Detect which cell encompasses the target text, then output its (X, Y) center coordinate. 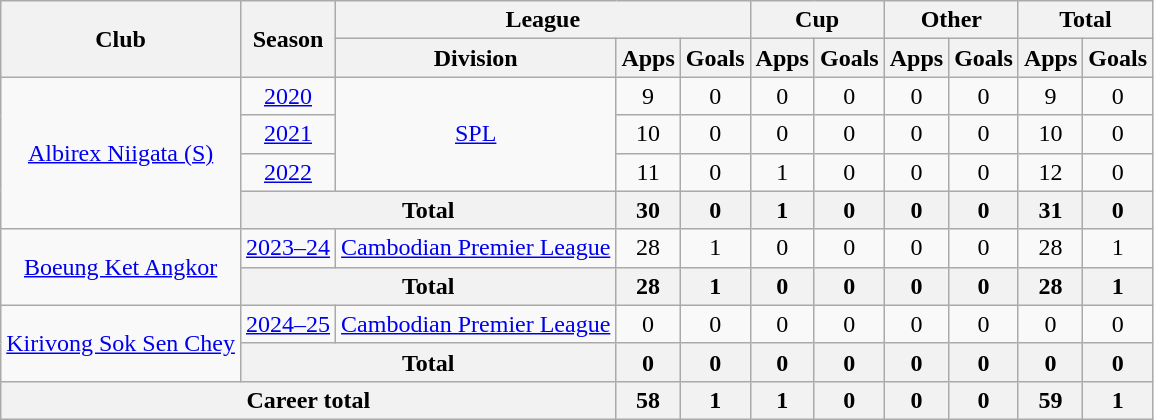
2024–25 (288, 324)
2021 (288, 134)
11 (648, 172)
Albirex Niigata (S) (121, 153)
Division (476, 58)
2020 (288, 96)
12 (1050, 172)
Kirivong Sok Sen Chey (121, 343)
58 (648, 400)
Boeung Ket Angkor (121, 267)
2023–24 (288, 248)
SPL (476, 134)
Club (121, 39)
59 (1050, 400)
30 (648, 210)
Career total (308, 400)
2022 (288, 172)
31 (1050, 210)
League (543, 20)
Cup (817, 20)
Other (951, 20)
Season (288, 39)
